For the text-containing cell, return its midpoint in (X, Y) coordinate format. 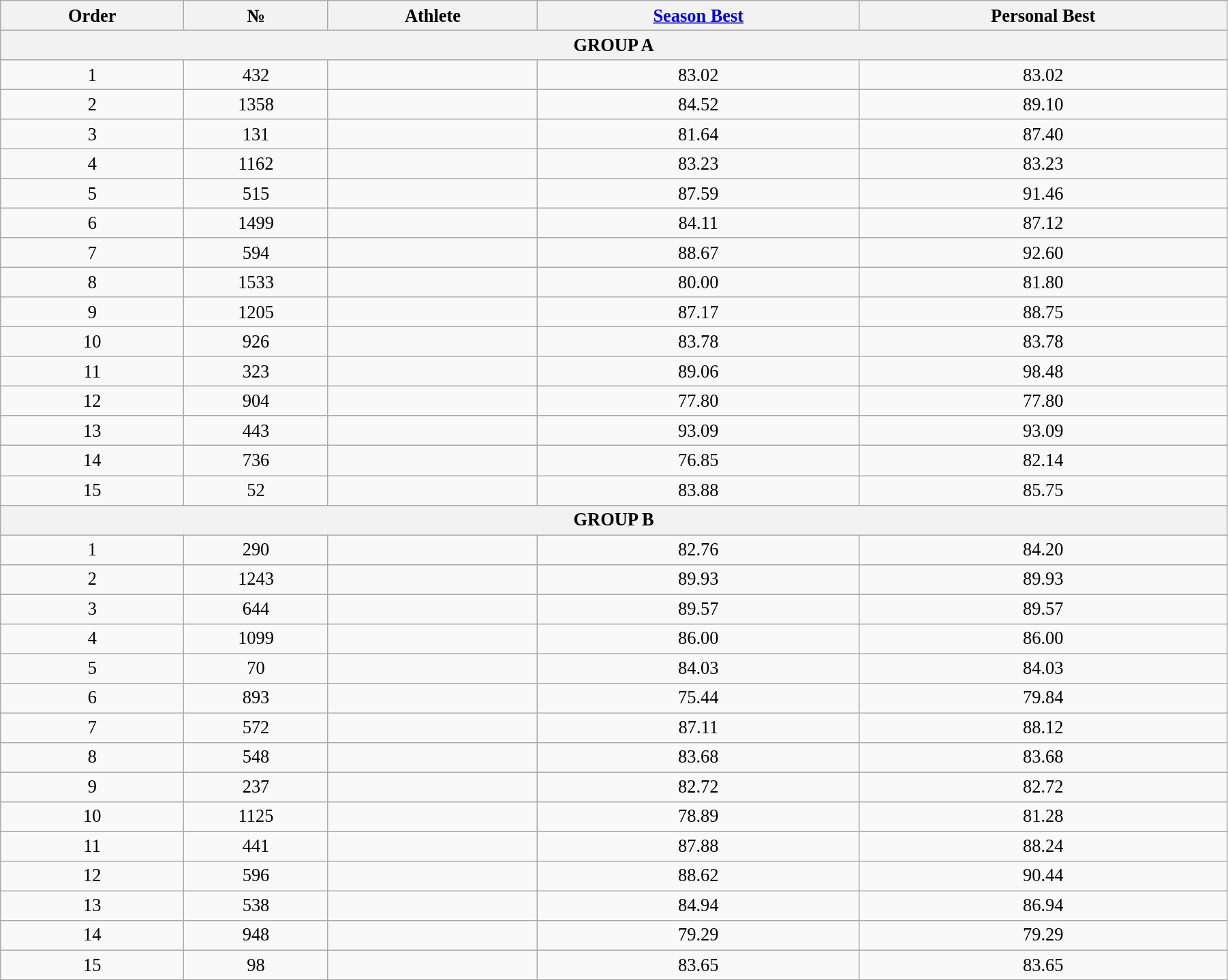
596 (256, 876)
87.59 (699, 194)
85.75 (1043, 490)
1499 (256, 223)
323 (256, 371)
736 (256, 461)
84.52 (699, 104)
78.89 (699, 816)
88.24 (1043, 846)
290 (256, 549)
92.60 (1043, 253)
81.64 (699, 134)
84.94 (699, 906)
441 (256, 846)
Season Best (699, 15)
1358 (256, 104)
70 (256, 668)
81.28 (1043, 816)
81.80 (1043, 282)
86.94 (1043, 906)
131 (256, 134)
Athlete (432, 15)
904 (256, 401)
Personal Best (1043, 15)
82.14 (1043, 461)
1125 (256, 816)
Order (93, 15)
79.84 (1043, 698)
87.40 (1043, 134)
GROUP B (614, 520)
594 (256, 253)
84.20 (1043, 549)
548 (256, 757)
75.44 (699, 698)
GROUP A (614, 45)
88.12 (1043, 727)
83.88 (699, 490)
80.00 (699, 282)
98 (256, 965)
1243 (256, 579)
76.85 (699, 461)
82.76 (699, 549)
893 (256, 698)
89.10 (1043, 104)
88.67 (699, 253)
№ (256, 15)
538 (256, 906)
98.48 (1043, 371)
88.75 (1043, 312)
432 (256, 74)
87.12 (1043, 223)
87.17 (699, 312)
926 (256, 341)
1205 (256, 312)
88.62 (699, 876)
644 (256, 609)
52 (256, 490)
237 (256, 787)
89.06 (699, 371)
90.44 (1043, 876)
91.46 (1043, 194)
443 (256, 431)
84.11 (699, 223)
948 (256, 935)
87.88 (699, 846)
87.11 (699, 727)
1099 (256, 639)
1162 (256, 164)
572 (256, 727)
515 (256, 194)
1533 (256, 282)
